Search for the cell housing the specified text and yield its [x, y] center coordinate. 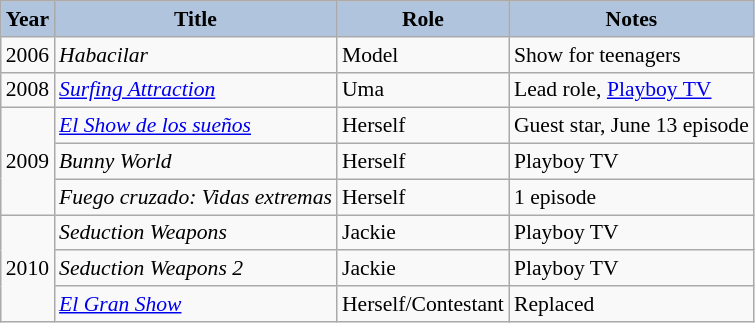
Show for teenagers [632, 55]
Seduction Weapons 2 [196, 269]
Role [423, 19]
Uma [423, 90]
Replaced [632, 304]
Guest star, June 13 episode [632, 126]
El Show de los sueños [196, 126]
Seduction Weapons [196, 233]
Notes [632, 19]
El Gran Show [196, 304]
2006 [28, 55]
Model [423, 55]
Surfing Attraction [196, 90]
2009 [28, 162]
Fuego cruzado: Vidas extremas [196, 197]
2010 [28, 268]
Habacilar [196, 55]
Lead role, Playboy TV [632, 90]
Herself/Contestant [423, 304]
Bunny World [196, 162]
2008 [28, 90]
Title [196, 19]
1 episode [632, 197]
Year [28, 19]
